Return the [x, y] coordinate for the center point of the cell that contains the specified text.  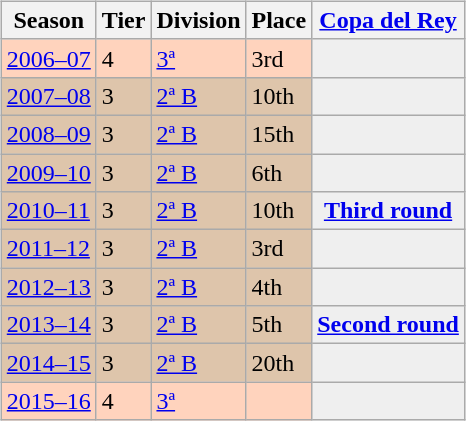
Season [48, 20]
Division [198, 20]
2011–12 [48, 249]
6th [279, 173]
2007–08 [48, 96]
2006–07 [48, 58]
2012–13 [48, 287]
2014–15 [48, 363]
Place [279, 20]
2009–10 [48, 173]
Tier [124, 20]
15th [279, 134]
5th [279, 325]
Second round [388, 325]
2013–14 [48, 325]
Copa del Rey [388, 20]
2015–16 [48, 401]
20th [279, 363]
Third round [388, 211]
4th [279, 287]
2010–11 [48, 211]
2008–09 [48, 134]
